Output the (x, y) coordinate of the center of the cell containing the given text.  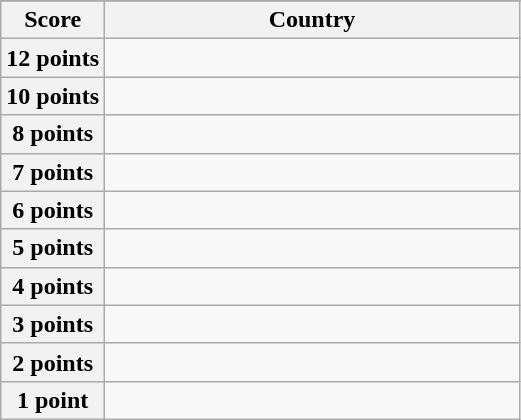
5 points (53, 248)
2 points (53, 362)
Score (53, 20)
12 points (53, 58)
7 points (53, 172)
6 points (53, 210)
Country (312, 20)
4 points (53, 286)
8 points (53, 134)
1 point (53, 400)
3 points (53, 324)
10 points (53, 96)
